Capture the cell that displays the provided text and extract its [x, y] central coordinate. 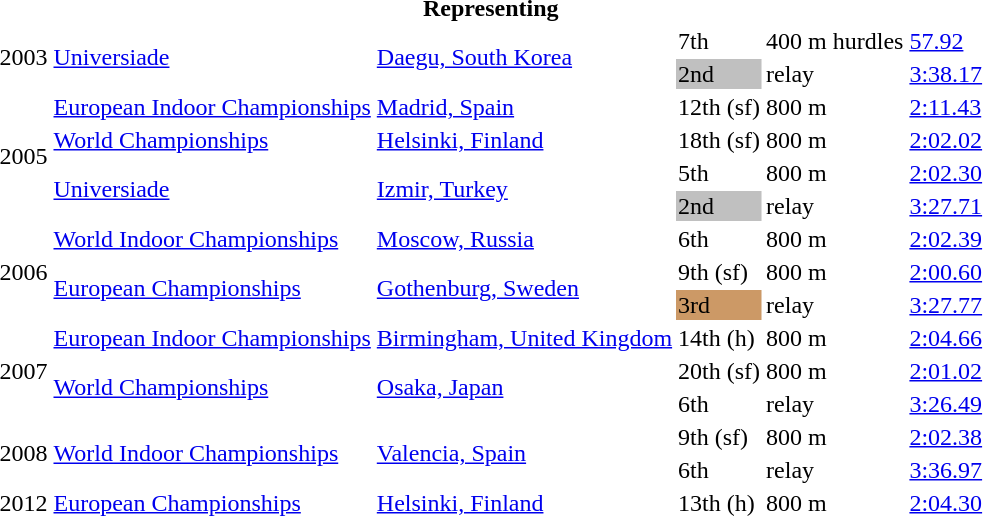
14th (h) [720, 338]
Daegu, South Korea [524, 58]
European Championships [212, 288]
Moscow, Russia [524, 239]
3rd [720, 305]
7th [720, 41]
Helsinki, Finland [524, 140]
Birmingham, United Kingdom [524, 338]
Izmir, Turkey [524, 190]
12th (sf) [720, 107]
5th [720, 173]
18th (sf) [720, 140]
Valencia, Spain [524, 454]
20th (sf) [720, 371]
Gothenburg, Sweden [524, 288]
400 m hurdles [835, 41]
Madrid, Spain [524, 107]
Osaka, Japan [524, 388]
